Identify which cell holds the provided text, then report its [X, Y] central coordinate. 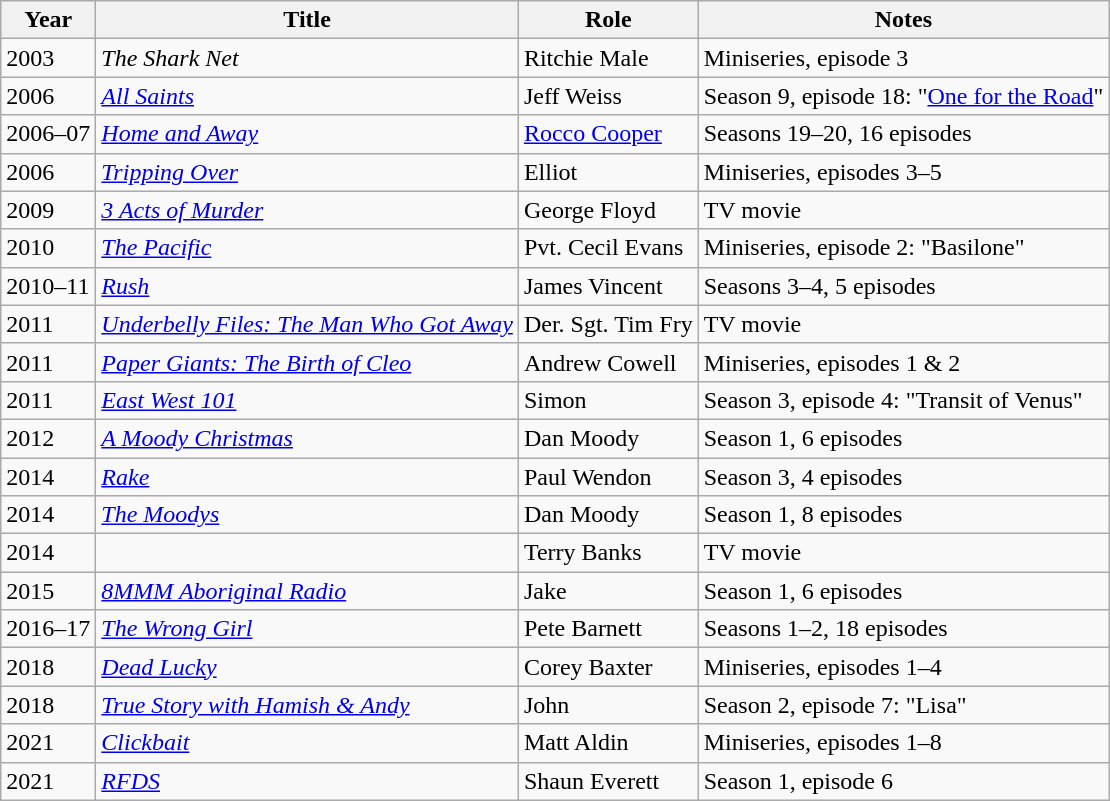
Pete Barnett [608, 629]
Seasons 1–2, 18 episodes [904, 629]
John [608, 705]
2010 [48, 248]
Season 9, episode 18: "One for the Road" [904, 96]
A Moody Christmas [308, 438]
Paul Wendon [608, 477]
Miniseries, episodes 1–4 [904, 667]
2010–11 [48, 286]
The Moodys [308, 515]
Pvt. Cecil Evans [608, 248]
Miniseries, episodes 1 & 2 [904, 362]
Miniseries, episode 3 [904, 58]
Notes [904, 20]
Season 1, episode 6 [904, 781]
Season 1, 8 episodes [904, 515]
The Pacific [308, 248]
Home and Away [308, 134]
Shaun Everett [608, 781]
True Story with Hamish & Andy [308, 705]
2016–17 [48, 629]
Andrew Cowell [608, 362]
East West 101 [308, 400]
Seasons 3–4, 5 episodes [904, 286]
2012 [48, 438]
Miniseries, episodes 1–8 [904, 743]
James Vincent [608, 286]
Rush [308, 286]
Der. Sgt. Tim Fry [608, 324]
George Floyd [608, 210]
Season 3, 4 episodes [904, 477]
Rake [308, 477]
3 Acts of Murder [308, 210]
The Wrong Girl [308, 629]
Role [608, 20]
Jeff Weiss [608, 96]
Simon [608, 400]
Paper Giants: The Birth of Cleo [308, 362]
2015 [48, 591]
Tripping Over [308, 172]
Ritchie Male [608, 58]
Rocco Cooper [608, 134]
The Shark Net [308, 58]
Elliot [608, 172]
2003 [48, 58]
Miniseries, episode 2: "Basilone" [904, 248]
Year [48, 20]
Underbelly Files: The Man Who Got Away [308, 324]
Season 2, episode 7: "Lisa" [904, 705]
Clickbait [308, 743]
Dead Lucky [308, 667]
Seasons 19–20, 16 episodes [904, 134]
8MMM Aboriginal Radio [308, 591]
Terry Banks [608, 553]
Jake [608, 591]
Season 3, episode 4: "Transit of Venus" [904, 400]
RFDS [308, 781]
2006–07 [48, 134]
2009 [48, 210]
Corey Baxter [608, 667]
Miniseries, episodes 3–5 [904, 172]
Title [308, 20]
Matt Aldin [608, 743]
All Saints [308, 96]
